Identify which cell holds the provided text, then report its [x, y] central coordinate. 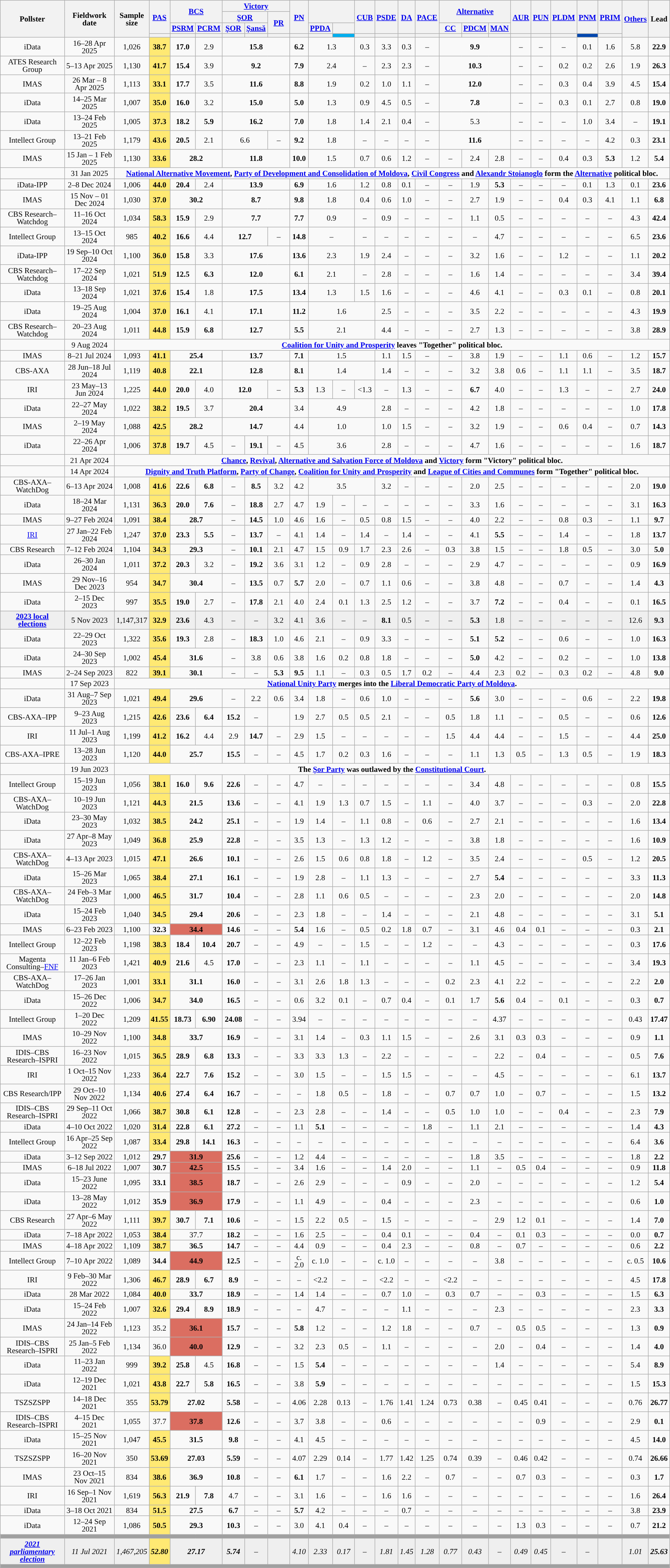
4–13 Apr 2023 [89, 859]
41.1 [159, 356]
27 Apr–8 May 2023 [89, 840]
7–12 Feb 2024 [89, 549]
31 Aug–7 Sep 2023 [89, 699]
16.7 [234, 1093]
35.2 [159, 1328]
1,322 [132, 639]
PPDA [321, 28]
22.9 [659, 47]
Magenta Consulting–FNF [32, 963]
1,619 [132, 1495]
1,120 [132, 754]
29.6 [196, 699]
1,001 [132, 982]
12–24 Sep 2021 [89, 1525]
9.6 [209, 784]
29.7 [159, 1157]
19.8 [659, 699]
19 Jun 2023 [89, 769]
39.2 [159, 1365]
4–15 Dec 2021 [89, 1421]
29 Oct–10 Nov 2022 [89, 1093]
9.3 [659, 620]
11 Jan–6 Feb 2023 [89, 963]
25.0 [659, 736]
40.2 [159, 237]
2023 local elections [32, 620]
31 Jan 2025 [89, 174]
0.73 [450, 1402]
4–10 Oct 2022 [89, 1127]
34.3 [159, 549]
27.4 [183, 1093]
20–23 Aug 2024 [89, 330]
23.3 [183, 534]
2–15 Dec 2023 [89, 602]
12.9 [234, 1346]
0.0 [635, 1235]
1,091 [132, 520]
42.6 [159, 717]
19.5 [183, 408]
11–16 Oct 2024 [89, 218]
18.4 [183, 944]
24 Jan–14 Feb 2022 [89, 1328]
1,225 [132, 389]
23 Oct–15 Nov 2021 [89, 1477]
9.5 [299, 672]
27.1 [196, 877]
51.9 [159, 274]
1,026 [132, 47]
27.03 [196, 1458]
30.1 [196, 672]
17.47 [659, 1019]
1,093 [132, 356]
19.7 [183, 445]
1,008 [132, 486]
PNM [587, 17]
36.4 [159, 1075]
13.9 [256, 184]
12–22 Feb 2023 [89, 944]
25.7 [196, 754]
17 Sep 2023 [89, 684]
6–18 Jul 2022 [89, 1168]
31.7 [196, 896]
39.7 [159, 1220]
24.2 [196, 821]
2–19 May 2024 [89, 426]
15–23 June 2022 [89, 1183]
1,121 [132, 803]
5 Nov 2023 [89, 620]
35.9 [159, 1201]
44.8 [159, 330]
32.3 [159, 930]
1,053 [132, 1235]
18.73 [183, 1019]
13–21 Feb 2025 [89, 140]
Fieldwork date [89, 19]
31.9 [196, 1157]
25.9 [196, 840]
43.8 [159, 1384]
4–18 Apr 2022 [89, 1246]
35.6 [159, 639]
7–18 Apr 2022 [89, 1235]
56.3 [159, 1495]
50.5 [159, 1525]
0.14 [344, 1458]
21.9 [183, 1495]
1,002 [132, 657]
PACE [427, 17]
AUR [521, 17]
31.1 [196, 982]
26.4 [659, 1495]
13.5 [256, 583]
1.41 [407, 1402]
40.6 [159, 1093]
51.5 [159, 1510]
PN [299, 17]
13.8 [659, 657]
25.6 [234, 1157]
CBS Research/IPP [32, 1093]
13–15 Oct 2024 [89, 237]
30.2 [196, 199]
53.79 [159, 1402]
0.46 [521, 1458]
35.5 [159, 602]
1,198 [132, 944]
0.49 [521, 1552]
45.5 [159, 1440]
14.1 [209, 1142]
25.4 [196, 356]
1,030 [132, 199]
14–25 Mar 2025 [89, 103]
1.01 [635, 1552]
15–19 Jun 2023 [89, 784]
39.1 [159, 672]
33.6 [159, 158]
997 [132, 602]
38.3 [159, 944]
53.69 [159, 1458]
17.9 [234, 1201]
16.6 [183, 237]
17–22 Sep 2024 [89, 274]
8–21 Jul 2024 [89, 356]
24 Feb–3 Mar 2023 [89, 896]
20.1 [659, 292]
822 [132, 672]
26.77 [659, 1402]
1,000 [132, 896]
40.8 [159, 371]
22.1 [196, 371]
9–27 Feb 2024 [89, 520]
5.2 [500, 639]
6.90 [209, 1019]
18–24 Mar 2024 [89, 505]
1.76 [387, 1402]
1,087 [132, 1142]
6–13 Apr 2024 [89, 486]
25.1 [234, 821]
23.1 [659, 140]
16–20 Nov 2021 [89, 1458]
17.1 [256, 311]
3–18 Oct 2021 [89, 1510]
PCRM [209, 28]
Samplesize [132, 19]
DA [407, 17]
21.5 [196, 803]
25.63 [659, 1552]
Coalition for Unity and Prosperity leaves "Together" political bloc. [392, 345]
14.5 [256, 520]
1,088 [132, 426]
1,147,317 [132, 620]
1,209 [132, 1019]
CC [450, 28]
1,066 [132, 1112]
10.9 [659, 840]
27.5 [196, 1510]
27.02 [196, 1402]
CUB [365, 17]
28 Mar 2022 [89, 1294]
1,233 [132, 1075]
36.1 [196, 1328]
6.2 [299, 47]
15–26 Mar 2023 [89, 877]
27 Jan–22 Feb 2024 [89, 534]
26 Mar – 8 Apr 2025 [89, 84]
1,049 [132, 840]
6.5 [635, 237]
PSRM [183, 28]
1,047 [132, 1440]
1,123 [132, 1328]
9 Feb–30 Mar 2022 [89, 1279]
37.6 [159, 292]
21.2 [659, 1525]
1,215 [132, 717]
23–30 May 2023 [89, 821]
16–28 Apr 2025 [89, 47]
4.06 [299, 1402]
15–26 Dec 2022 [89, 1000]
985 [132, 237]
15–24 Feb 2022 [89, 1309]
44.3 [159, 803]
5.58 [234, 1402]
15–24 Feb 2023 [89, 914]
16 Apr–25 Sep 2022 [89, 1142]
11 Jul–1 Aug 2023 [89, 736]
19–25 Aug 2024 [89, 311]
9–23 Aug 2023 [89, 717]
30.4 [196, 583]
14.0 [659, 1440]
Lead [659, 19]
32.6 [159, 1309]
1,111 [132, 1220]
5.59 [234, 1458]
1.45 [407, 1552]
PAS [159, 17]
1,022 [132, 408]
0.39 [475, 1458]
42.4 [659, 218]
National Unity Party merges into the Liberal Democratic Party of Moldova. [392, 684]
7.2 [500, 602]
PRIM [610, 17]
26.6 [196, 859]
1,109 [132, 1246]
24–30 Sep 2023 [89, 657]
39.4 [659, 274]
49.4 [159, 699]
36.3 [159, 505]
45.4 [159, 657]
31.4 [159, 1127]
1.28 [427, 1552]
20.3 [183, 564]
355 [132, 1402]
15 Nov – 01 Dec 2024 [89, 199]
CBS-AXA [32, 371]
1,179 [132, 140]
1,040 [132, 914]
26.3 [659, 65]
1.25 [427, 1458]
8.8 [299, 84]
Pollster [32, 19]
21 Apr 2024 [89, 460]
6.9 [299, 184]
33.4 [159, 1142]
21.6 [183, 963]
Chance, Revival, Alternative and Salvation Force of Moldova and Victory form "Victory" political bloc. [392, 460]
14 Apr 2024 [89, 471]
10.8 [234, 1477]
14.3 [659, 426]
1,055 [132, 1421]
1,089 [132, 1261]
29 Sep–11 Oct 2022 [89, 1112]
The Șor Party was outlawed by the Constitutional Court. [392, 769]
40.9 [159, 963]
30.8 [183, 1112]
15 Jan – 1 Feb 2025 [89, 158]
5.74 [234, 1552]
4.10 [299, 1552]
31.5 [196, 1440]
17–26 Jan 2023 [89, 982]
1,084 [132, 1294]
20.6 [234, 914]
0.13 [344, 1402]
22–29 Oct 2023 [89, 639]
0.38 [475, 1402]
25 Jan–5 Feb 2022 [89, 1346]
2–8 Dec 2024 [89, 184]
MAN [500, 28]
1,119 [132, 371]
1,056 [132, 784]
19.9 [659, 311]
20.7 [234, 944]
Others [635, 19]
15.0 [256, 103]
PSDE [387, 17]
1,421 [132, 963]
44.9 [196, 1261]
c. 0.5 [635, 1261]
BCS [196, 11]
0.41 [541, 1402]
34.8 [159, 1037]
38.2 [159, 408]
16–23 Nov 2022 [89, 1056]
11.3 [659, 877]
2.33 [321, 1552]
PR [279, 23]
4.37 [500, 1019]
Șansă [256, 28]
37.3 [159, 121]
25.8 [183, 1365]
1,004 [132, 311]
17.7 [183, 84]
29.8 [183, 1142]
1,020 [132, 1127]
c. 2.0 [299, 1261]
31.6 [196, 657]
1,065 [132, 877]
22–26 Apr 2024 [89, 445]
47.1 [159, 859]
11–23 Jan 2022 [89, 1365]
CBS-AXA–IPP [32, 717]
1,199 [132, 736]
26.66 [659, 1458]
18.8 [256, 505]
23.9 [659, 1510]
23 May–13 Jun 2024 [89, 389]
Victory [256, 6]
954 [132, 583]
46.7 [159, 1279]
0.17 [344, 1552]
999 [132, 1365]
<1.3 [365, 389]
28.7 [196, 520]
58.3 [159, 218]
38.6 [159, 1477]
15–25 Nov 2021 [89, 1440]
1.24 [427, 1402]
19 Sep–10 Oct 2024 [89, 255]
1.77 [387, 1458]
1,113 [132, 84]
34.0 [196, 1000]
24.0 [659, 389]
1,247 [132, 534]
41.7 [159, 65]
13.3 [234, 1056]
12–19 Dec 2021 [89, 1384]
34.5 [159, 914]
26–30 Jan 2024 [89, 564]
1,306 [132, 1279]
9.0 [659, 672]
36.8 [159, 840]
1,005 [132, 121]
1,467,205 [132, 1552]
3–12 Sep 2022 [89, 1157]
17.5 [256, 292]
PUN [541, 17]
9.9 [475, 47]
0.77 [450, 1552]
20.2 [659, 255]
13–24 Feb 2025 [89, 121]
2.28 [321, 1402]
8.7 [256, 199]
PDCM [475, 28]
13–28 May 2022 [89, 1201]
6.6 [245, 140]
2.29 [321, 1458]
3.94 [299, 1019]
10–29 Nov 2022 [89, 1037]
27.2 [234, 1127]
1,095 [132, 1183]
1,131 [132, 505]
350 [132, 1458]
41.6 [159, 486]
4.07 [299, 1458]
16.8 [234, 1365]
1,032 [132, 821]
1,034 [132, 218]
PLDM [564, 17]
ATES Research Group [32, 65]
2021 parliamentary election [32, 1552]
22–27 May 2024 [89, 408]
41.55 [159, 1019]
1–20 Dec 2022 [89, 1019]
43.6 [159, 140]
7–10 Apr 2022 [89, 1261]
16 Sep–1 Nov 2021 [89, 1495]
41.2 [159, 736]
27.17 [196, 1552]
28 Jun–18 Jul 2024 [89, 371]
13–18 Sep 2024 [89, 292]
Dignity and Truth Platform, Party of Change, Coalition for Unity and Prosperity and League of Cities and Communes form "Together" political bloc. [392, 471]
11 Jul 2021 [89, 1552]
24.08 [234, 1019]
0.76 [635, 1402]
38.1 [159, 784]
8.5 [256, 486]
1,086 [132, 1525]
14.6 [234, 930]
14–18 Dec 2021 [89, 1402]
1 Oct–15 Nov 2022 [89, 1075]
5–13 Apr 2025 [89, 65]
11.2 [299, 311]
27 Apr–6 May 2022 [89, 1220]
CBS-AXA–IPRE [32, 754]
13.2 [659, 1093]
35.0 [159, 103]
0.42 [541, 1458]
10.0 [299, 158]
9 Aug 2024 [89, 345]
46.5 [159, 896]
9.7 [659, 520]
29 Nov–16 Dec 2023 [89, 583]
2–24 Sep 2023 [89, 672]
6–23 Feb 2023 [89, 930]
32.9 [159, 620]
10–19 Jun 2023 [89, 803]
1.42 [407, 1458]
1,104 [132, 549]
37.2 [159, 564]
13–28 Jun 2023 [89, 754]
52.80 [159, 1552]
1.81 [387, 1552]
15.3 [659, 1384]
Alternative [475, 11]
19.2 [256, 564]
